Identify which cell holds the provided text, then report its [X, Y] central coordinate. 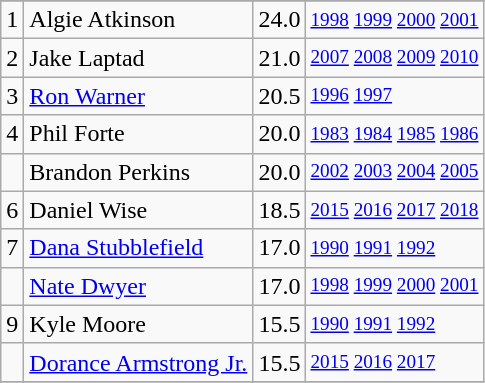
21.0 [280, 58]
Dana Stubblefield [138, 248]
18.5 [280, 210]
9 [12, 324]
Daniel Wise [138, 210]
7 [12, 248]
Jake Laptad [138, 58]
Nate Dwyer [138, 286]
1983 1984 1985 1986 [394, 134]
24.0 [280, 20]
1 [12, 20]
1996 1997 [394, 96]
2015 2016 2017 2018 [394, 210]
Dorance Armstrong Jr. [138, 362]
2015 2016 2017 [394, 362]
20.5 [280, 96]
Ron Warner [138, 96]
6 [12, 210]
Phil Forte [138, 134]
3 [12, 96]
2 [12, 58]
2007 2008 2009 2010 [394, 58]
Algie Atkinson [138, 20]
Brandon Perkins [138, 172]
2002 2003 2004 2005 [394, 172]
4 [12, 134]
Kyle Moore [138, 324]
